Identify which cell holds the provided text, then report its (x, y) central coordinate. 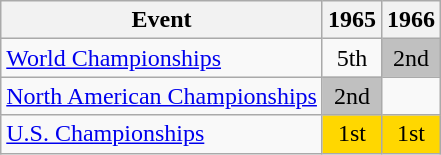
U.S. Championships (162, 134)
World Championships (162, 58)
1966 (412, 20)
North American Championships (162, 96)
Event (162, 20)
1965 (352, 20)
5th (352, 58)
